For the text-containing cell, return its midpoint in (X, Y) coordinate format. 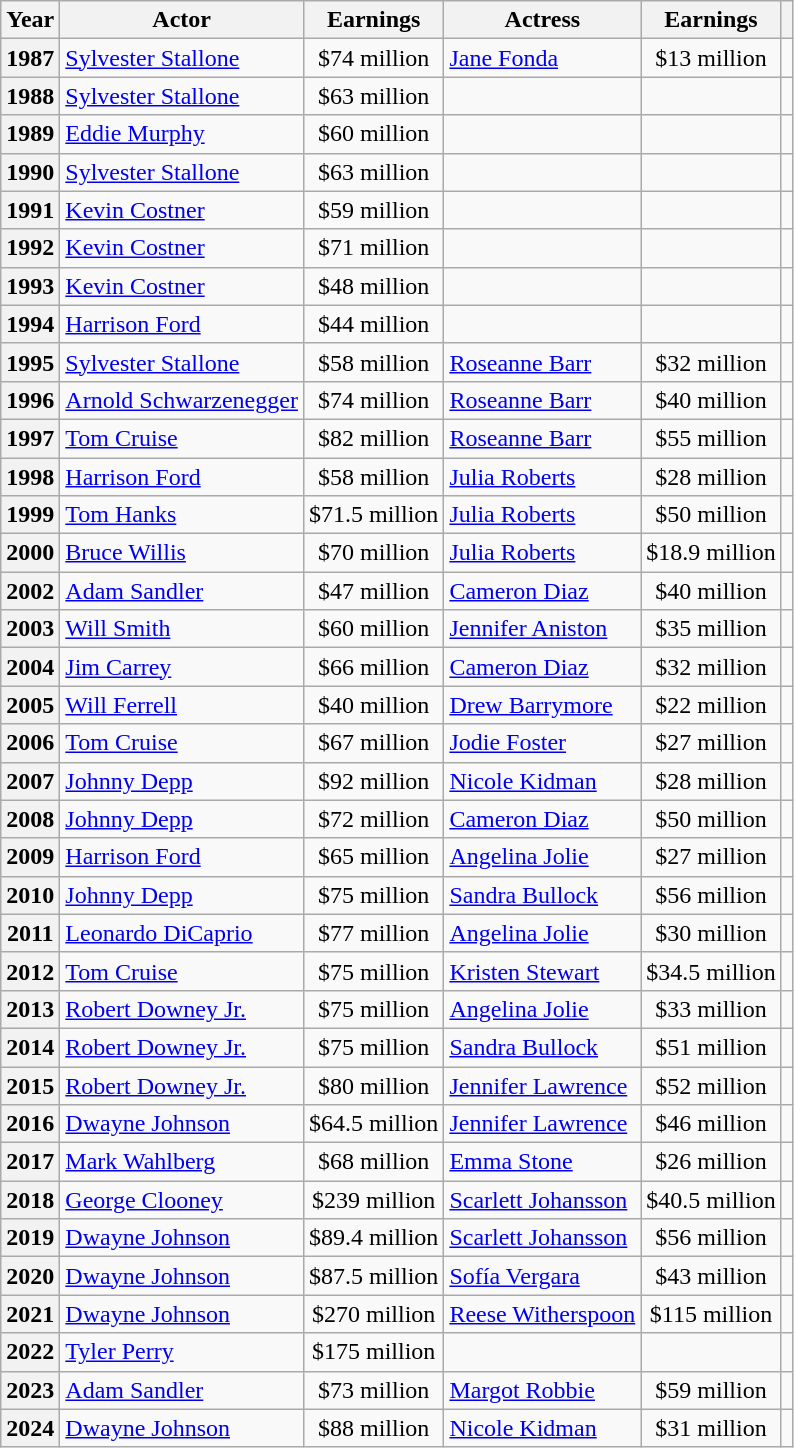
2015 (30, 1085)
$70 million (373, 553)
$77 million (373, 933)
$92 million (373, 781)
Reese Witherspoon (542, 1314)
2013 (30, 1009)
$26 million (711, 1162)
1988 (30, 96)
1997 (30, 438)
Jennifer Aniston (542, 629)
2000 (30, 553)
George Clooney (182, 1200)
Mark Wahlberg (182, 1162)
$51 million (711, 1047)
$55 million (711, 438)
2011 (30, 933)
Bruce Willis (182, 553)
$64.5 million (373, 1124)
Will Ferrell (182, 705)
$18.9 million (711, 553)
1998 (30, 477)
2012 (30, 971)
Tyler Perry (182, 1352)
Actress (542, 20)
2018 (30, 1200)
Will Smith (182, 629)
Kristen Stewart (542, 971)
2021 (30, 1314)
1990 (30, 172)
1989 (30, 134)
1996 (30, 400)
$80 million (373, 1085)
Jim Carrey (182, 667)
$65 million (373, 857)
$68 million (373, 1162)
Arnold Schwarzenegger (182, 400)
Jodie Foster (542, 743)
$31 million (711, 1428)
2006 (30, 743)
2010 (30, 895)
1987 (30, 58)
1992 (30, 248)
$34.5 million (711, 971)
$67 million (373, 743)
1999 (30, 515)
2019 (30, 1238)
2016 (30, 1124)
Drew Barrymore (542, 705)
2009 (30, 857)
$48 million (373, 286)
2017 (30, 1162)
$13 million (711, 58)
2024 (30, 1428)
$89.4 million (373, 1238)
Jane Fonda (542, 58)
Eddie Murphy (182, 134)
$239 million (373, 1200)
Emma Stone (542, 1162)
Sofía Vergara (542, 1276)
2023 (30, 1390)
$71 million (373, 248)
1994 (30, 324)
$72 million (373, 819)
2002 (30, 591)
$22 million (711, 705)
$35 million (711, 629)
$33 million (711, 1009)
$43 million (711, 1276)
2008 (30, 819)
1991 (30, 210)
$30 million (711, 933)
$44 million (373, 324)
$270 million (373, 1314)
2014 (30, 1047)
$46 million (711, 1124)
2003 (30, 629)
$82 million (373, 438)
2007 (30, 781)
2004 (30, 667)
$47 million (373, 591)
$115 million (711, 1314)
Actor (182, 20)
$66 million (373, 667)
$71.5 million (373, 515)
Leonardo DiCaprio (182, 933)
$52 million (711, 1085)
2022 (30, 1352)
$88 million (373, 1428)
1993 (30, 286)
$87.5 million (373, 1276)
1995 (30, 362)
2005 (30, 705)
Margot Robbie (542, 1390)
Tom Hanks (182, 515)
$40.5 million (711, 1200)
$175 million (373, 1352)
2020 (30, 1276)
Year (30, 20)
$73 million (373, 1390)
